Detect which cell encompasses the target text, then output its (X, Y) center coordinate. 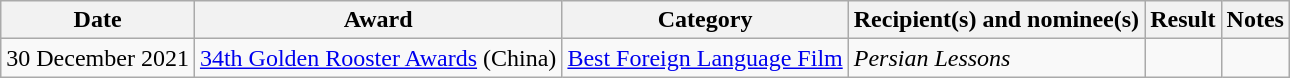
Award (378, 20)
Best Foreign Language Film (705, 58)
Date (98, 20)
Notes (1255, 20)
34th Golden Rooster Awards (China) (378, 58)
Recipient(s) and nominee(s) (996, 20)
30 December 2021 (98, 58)
Result (1183, 20)
Category (705, 20)
Persian Lessons (996, 58)
